Search for the cell housing the specified text and yield its [x, y] center coordinate. 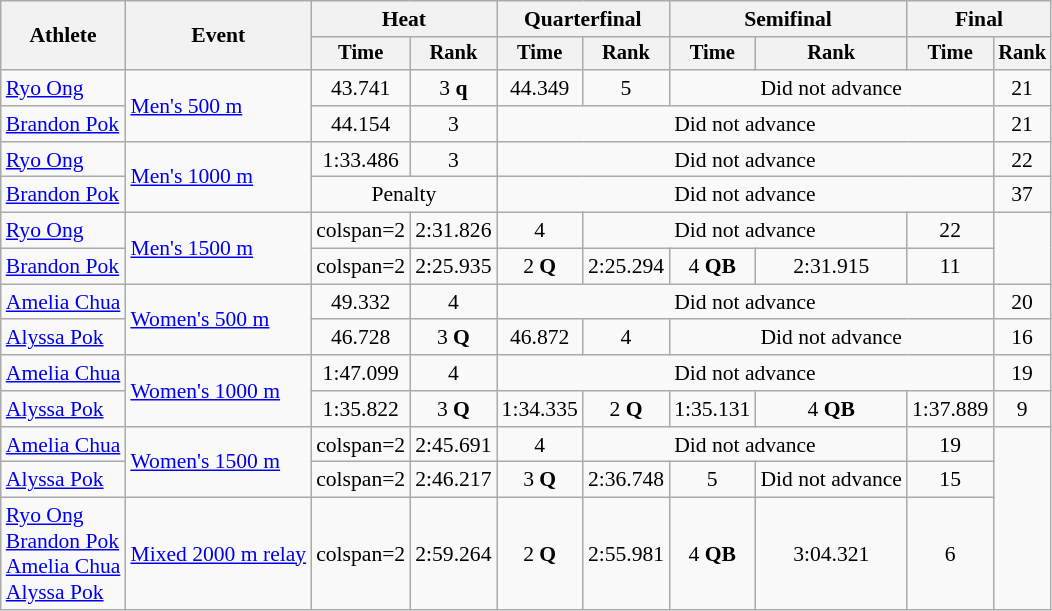
Heat [404, 19]
44.349 [540, 88]
46.728 [360, 338]
Men's 1000 m [218, 178]
Athlete [64, 36]
Mixed 2000 m relay [218, 554]
2:55.981 [626, 554]
1:33.486 [360, 160]
2:46.217 [453, 480]
Event [218, 36]
46.872 [540, 338]
16 [1022, 338]
2:36.748 [626, 480]
Final [979, 19]
1:35.131 [712, 409]
15 [950, 480]
2:31.915 [831, 267]
44.154 [360, 124]
Quarterfinal [584, 19]
Ryo OngBrandon PokAmelia ChuaAlyssa Pok [64, 554]
3 q [453, 88]
6 [950, 554]
9 [1022, 409]
20 [1022, 302]
1:34.335 [540, 409]
1:47.099 [360, 373]
37 [1022, 195]
Women's 1000 m [218, 390]
2:59.264 [453, 554]
43.741 [360, 88]
Semifinal [788, 19]
2:31.826 [453, 231]
1:37.889 [950, 409]
Men's 1500 m [218, 248]
2:25.294 [626, 267]
2:45.691 [453, 445]
Women's 1500 m [218, 462]
1:35.822 [360, 409]
11 [950, 267]
49.332 [360, 302]
3:04.321 [831, 554]
2:25.935 [453, 267]
Penalty [404, 195]
Women's 500 m [218, 320]
Men's 500 m [218, 106]
